Capture the cell that displays the provided text and extract its (x, y) central coordinate. 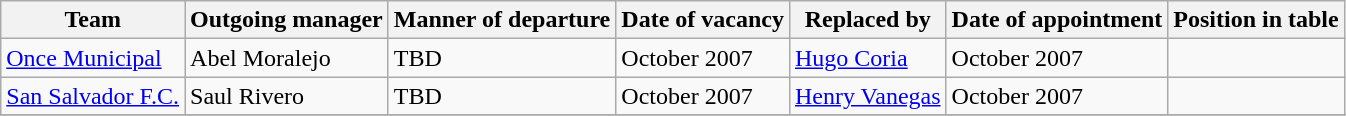
Date of vacancy (703, 20)
Date of appointment (1057, 20)
Once Municipal (93, 58)
Henry Vanegas (868, 96)
Outgoing manager (287, 20)
Abel Moralejo (287, 58)
Hugo Coria (868, 58)
San Salvador F.C. (93, 96)
Position in table (1256, 20)
Team (93, 20)
Replaced by (868, 20)
Saul Rivero (287, 96)
Manner of departure (502, 20)
